Return the (X, Y) coordinate for the center point of the cell that contains the specified text.  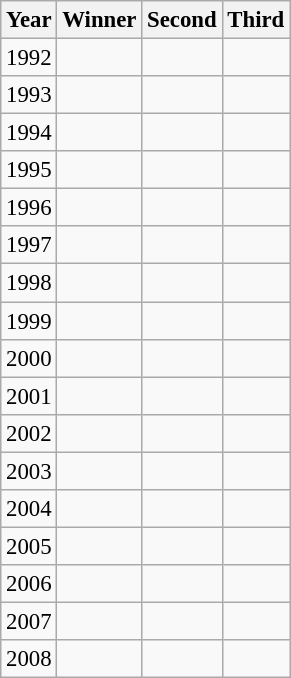
1993 (29, 95)
2000 (29, 358)
1994 (29, 133)
Year (29, 20)
Third (256, 20)
2004 (29, 509)
1999 (29, 321)
1996 (29, 208)
Winner (100, 20)
2003 (29, 471)
2002 (29, 433)
1995 (29, 170)
1992 (29, 58)
2001 (29, 396)
1998 (29, 283)
2007 (29, 621)
2005 (29, 546)
Second (182, 20)
2006 (29, 584)
2008 (29, 659)
1997 (29, 245)
